Determine the [X, Y] coordinate at the center of the cell enclosing the given text.  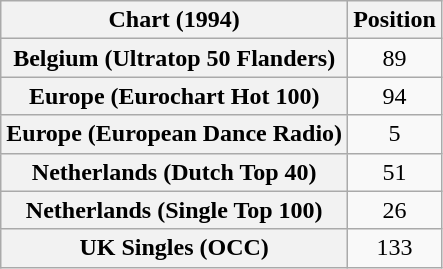
Netherlands (Single Top 100) [174, 210]
UK Singles (OCC) [174, 248]
Chart (1994) [174, 20]
26 [395, 210]
Europe (European Dance Radio) [174, 134]
5 [395, 134]
51 [395, 172]
133 [395, 248]
Belgium (Ultratop 50 Flanders) [174, 58]
Netherlands (Dutch Top 40) [174, 172]
Europe (Eurochart Hot 100) [174, 96]
89 [395, 58]
94 [395, 96]
Position [395, 20]
